Output the (X, Y) coordinate of the center of the cell containing the given text.  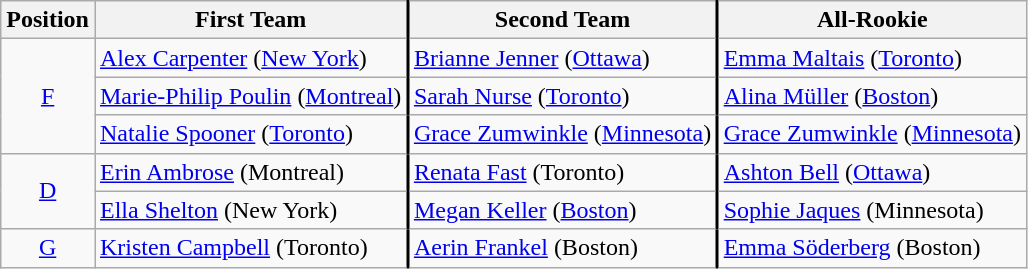
Second Team (563, 20)
D (48, 191)
Erin Ambrose (Montreal) (250, 172)
Alina Müller (Boston) (872, 96)
F (48, 96)
Kristen Campbell (Toronto) (250, 248)
Aerin Frankel (Boston) (563, 248)
Alex Carpenter (New York) (250, 58)
Ashton Bell (Ottawa) (872, 172)
Brianne Jenner (Ottawa) (563, 58)
Ella Shelton (New York) (250, 210)
First Team (250, 20)
Sarah Nurse (Toronto) (563, 96)
Emma Söderberg (Boston) (872, 248)
Megan Keller (Boston) (563, 210)
Position (48, 20)
Emma Maltais (Toronto) (872, 58)
Marie-Philip Poulin (Montreal) (250, 96)
Natalie Spooner (Toronto) (250, 134)
Renata Fast (Toronto) (563, 172)
All-Rookie (872, 20)
Sophie Jaques (Minnesota) (872, 210)
G (48, 248)
